Pinpoint the cell where the given text exists, returning its [x, y] midpoint coordinate. 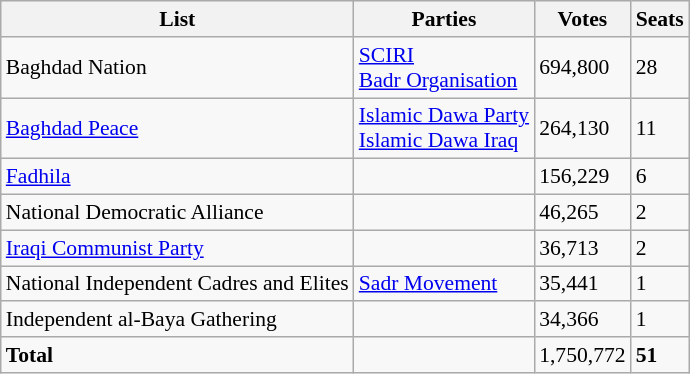
Iraqi Communist Party [178, 248]
6 [660, 177]
National Democratic Alliance [178, 213]
36,713 [582, 248]
34,366 [582, 320]
Seats [660, 19]
28 [660, 68]
Total [178, 355]
694,800 [582, 68]
35,441 [582, 284]
156,229 [582, 177]
Parties [444, 19]
Baghdad Peace [178, 128]
1,750,772 [582, 355]
51 [660, 355]
Votes [582, 19]
Independent al-Baya Gathering [178, 320]
National Independent Cadres and Elites [178, 284]
List [178, 19]
SCIRIBadr Organisation [444, 68]
Sadr Movement [444, 284]
264,130 [582, 128]
11 [660, 128]
Islamic Dawa PartyIslamic Dawa Iraq [444, 128]
Fadhila [178, 177]
Baghdad Nation [178, 68]
46,265 [582, 213]
